Search for the cell housing the specified text and yield its (x, y) center coordinate. 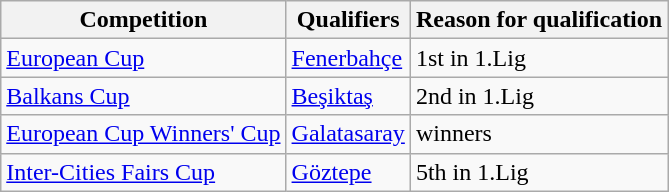
Fenerbahçe (348, 58)
Balkans Cup (144, 96)
2nd in 1.Lig (538, 96)
Galatasaray (348, 134)
European Cup (144, 58)
Inter-Cities Fairs Cup (144, 172)
Competition (144, 20)
Beşiktaş (348, 96)
Qualifiers (348, 20)
winners (538, 134)
European Cup Winners' Cup (144, 134)
1st in 1.Lig (538, 58)
5th in 1.Lig (538, 172)
Reason for qualification (538, 20)
Göztepe (348, 172)
